Return the [X, Y] coordinate for the center point of the cell that contains the specified text.  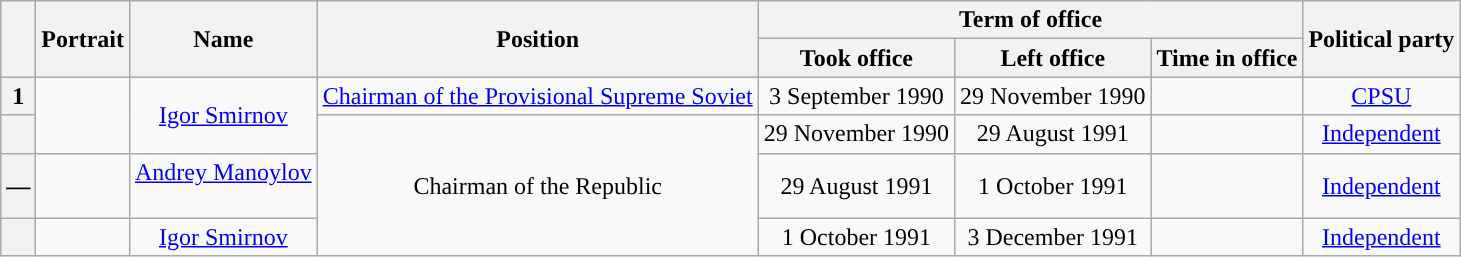
Andrey Manoylov [223, 186]
Position [538, 39]
Chairman of the Republic [538, 186]
Took office [856, 58]
Name [223, 39]
Portrait [83, 39]
Chairman of the Provisional Supreme Soviet [538, 96]
Political party [1382, 39]
Term of office [1030, 20]
CPSU [1382, 96]
3 September 1990 [856, 96]
Time in office [1227, 58]
Left office [1053, 58]
— [18, 186]
3 December 1991 [1053, 237]
1 [18, 96]
